For the text-containing cell, return its midpoint in (x, y) coordinate format. 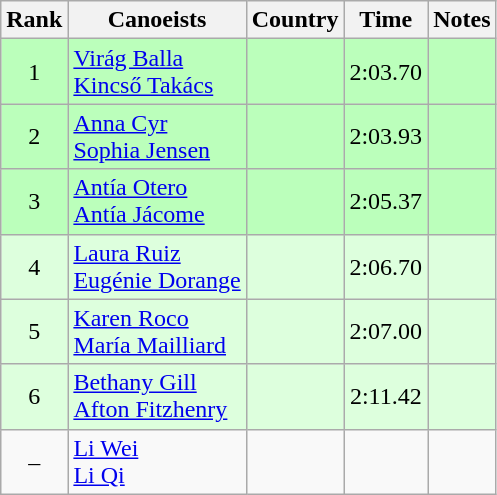
2 (34, 136)
Virág BallaKincső Takács (157, 72)
2:05.37 (386, 202)
2:03.93 (386, 136)
Canoeists (157, 20)
Li WeiLi Qi (157, 462)
– (34, 462)
6 (34, 396)
4 (34, 266)
Anna CyrSophia Jensen (157, 136)
3 (34, 202)
Bethany GillAfton Fitzhenry (157, 396)
Rank (34, 20)
2:03.70 (386, 72)
5 (34, 332)
Time (386, 20)
Karen RocoMaría Mailliard (157, 332)
2:06.70 (386, 266)
Laura RuizEugénie Dorange (157, 266)
2:11.42 (386, 396)
Notes (462, 20)
Antía OteroAntía Jácome (157, 202)
Country (295, 20)
2:07.00 (386, 332)
1 (34, 72)
